Output the (x, y) coordinate of the center of the cell containing the given text.  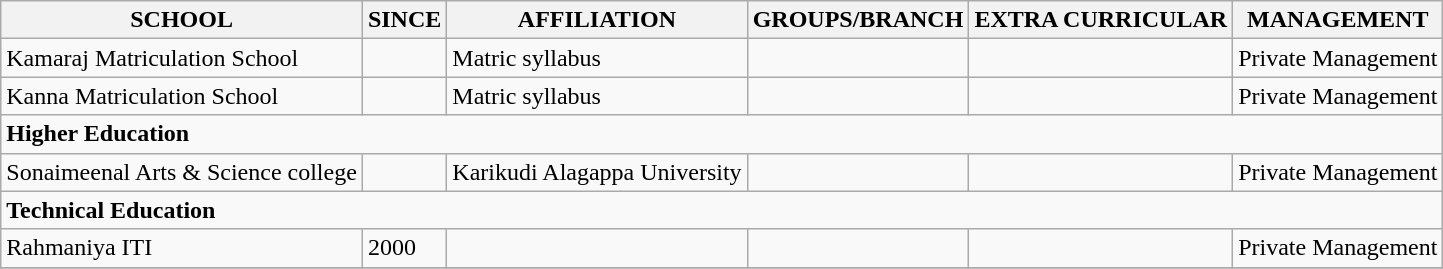
Kanna Matriculation School (182, 96)
Kamaraj Matriculation School (182, 58)
Sonaimeenal Arts & Science college (182, 172)
GROUPS/BRANCH (858, 20)
AFFILIATION (597, 20)
SINCE (404, 20)
Technical Education (722, 210)
2000 (404, 248)
SCHOOL (182, 20)
Higher Education (722, 134)
Rahmaniya ITI (182, 248)
EXTRA CURRICULAR (1101, 20)
Karikudi Alagappa University (597, 172)
MANAGEMENT (1338, 20)
